Detect which cell encompasses the target text, then output its [X, Y] center coordinate. 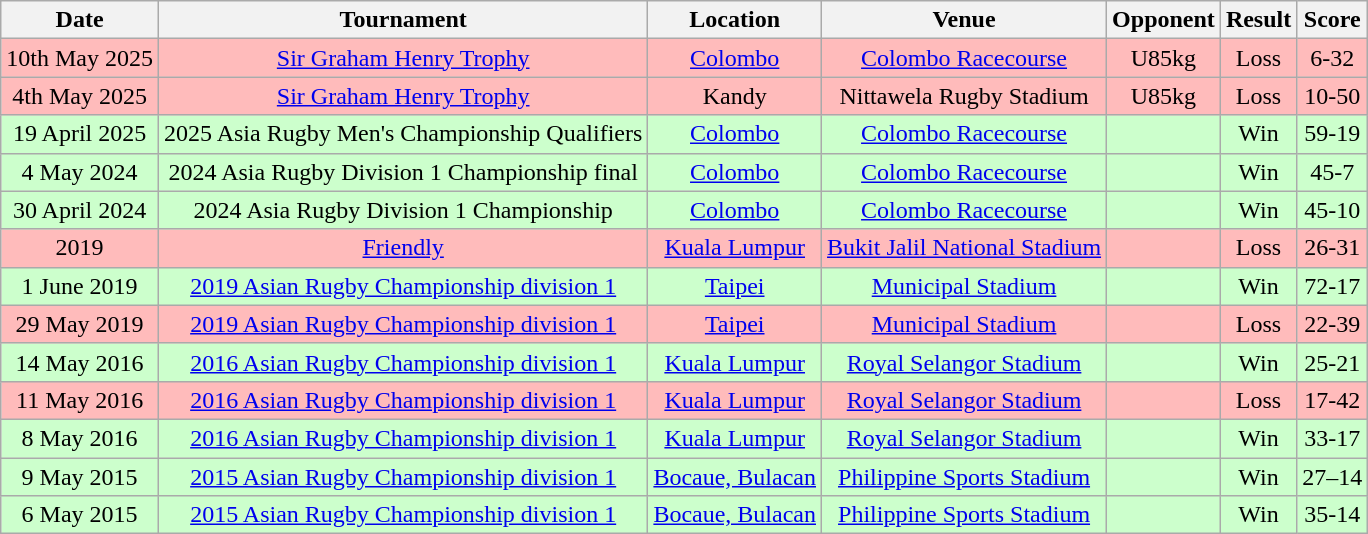
35-14 [1332, 515]
4 May 2024 [80, 172]
19 April 2025 [80, 134]
45-10 [1332, 210]
2024 Asia Rugby Division 1 Championship [402, 210]
27–14 [1332, 477]
8 May 2016 [80, 438]
Venue [964, 20]
10th May 2025 [80, 58]
6-32 [1332, 58]
Score [1332, 20]
1 June 2019 [80, 286]
11 May 2016 [80, 400]
26-31 [1332, 248]
72-17 [1332, 286]
2019 [80, 248]
Result [1258, 20]
2025 Asia Rugby Men's Championship Qualifiers [402, 134]
2024 Asia Rugby Division 1 Championship final [402, 172]
45-7 [1332, 172]
Location [735, 20]
4th May 2025 [80, 96]
Bukit Jalil National Stadium [964, 248]
14 May 2016 [80, 362]
10-50 [1332, 96]
Friendly [402, 248]
30 April 2024 [80, 210]
22-39 [1332, 324]
17-42 [1332, 400]
25-21 [1332, 362]
Date [80, 20]
Nittawela Rugby Stadium [964, 96]
59-19 [1332, 134]
Opponent [1164, 20]
6 May 2015 [80, 515]
29 May 2019 [80, 324]
Kandy [735, 96]
Tournament [402, 20]
33-17 [1332, 438]
9 May 2015 [80, 477]
